Capture the cell that displays the provided text and extract its (X, Y) central coordinate. 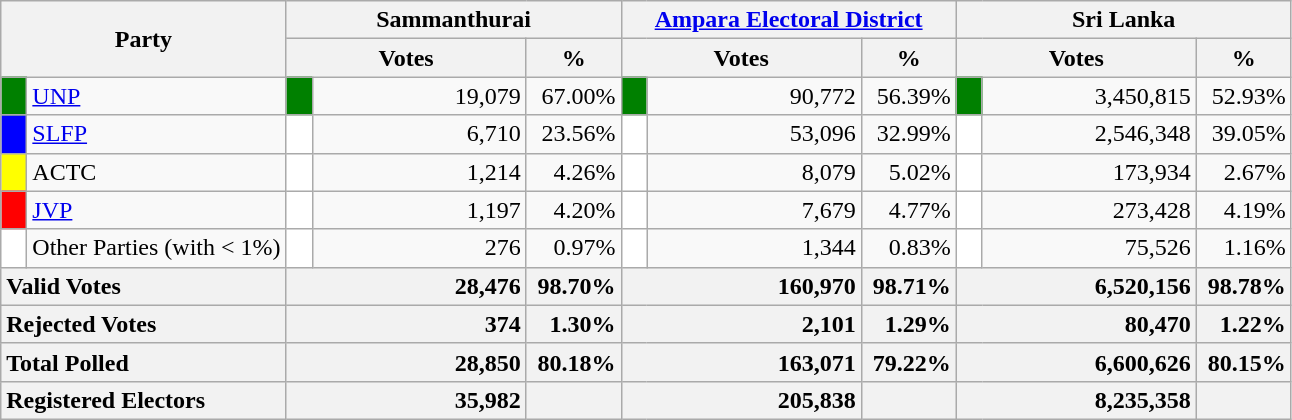
4.77% (908, 210)
3,450,815 (1089, 96)
0.83% (908, 248)
19,079 (419, 96)
Ampara Electoral District (788, 20)
Party (144, 39)
4.20% (574, 210)
0.97% (574, 248)
80,470 (1076, 324)
28,850 (406, 362)
Total Polled (144, 362)
1.30% (574, 324)
32.99% (908, 134)
67.00% (574, 96)
205,838 (741, 400)
79.22% (908, 362)
Sammanthurai (454, 20)
273,428 (1089, 210)
8,235,358 (1076, 400)
98.71% (908, 286)
UNP (156, 96)
276 (419, 248)
Other Parties (with < 1%) (156, 248)
JVP (156, 210)
ACTC (156, 172)
80.15% (1244, 362)
SLFP (156, 134)
6,600,626 (1076, 362)
7,679 (754, 210)
Registered Electors (144, 400)
Valid Votes (144, 286)
90,772 (754, 96)
53,096 (754, 134)
56.39% (908, 96)
Sri Lanka (1124, 20)
2.67% (1244, 172)
160,970 (741, 286)
163,071 (741, 362)
80.18% (574, 362)
5.02% (908, 172)
6,710 (419, 134)
1,197 (419, 210)
8,079 (754, 172)
374 (406, 324)
2,101 (741, 324)
28,476 (406, 286)
1,214 (419, 172)
23.56% (574, 134)
35,982 (406, 400)
173,934 (1089, 172)
1.29% (908, 324)
98.70% (574, 286)
Rejected Votes (144, 324)
39.05% (1244, 134)
75,526 (1089, 248)
1.22% (1244, 324)
1,344 (754, 248)
52.93% (1244, 96)
2,546,348 (1089, 134)
4.26% (574, 172)
98.78% (1244, 286)
4.19% (1244, 210)
6,520,156 (1076, 286)
1.16% (1244, 248)
